Extract the (x, y) coordinate from the center of the cell holding the provided text.  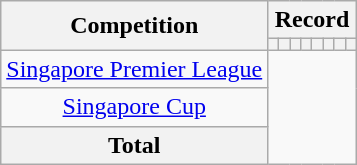
Competition (134, 26)
Total (134, 145)
Record (312, 20)
Singapore Cup (134, 107)
Singapore Premier League (134, 69)
